From the cell containing the given text, extract its center point as (x, y) coordinate. 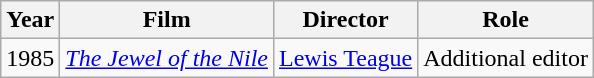
Year (30, 20)
The Jewel of the Nile (167, 58)
1985 (30, 58)
Role (506, 20)
Director (345, 20)
Film (167, 20)
Lewis Teague (345, 58)
Additional editor (506, 58)
